For the text-containing cell, return its midpoint in (X, Y) coordinate format. 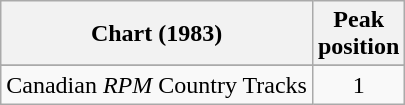
Canadian RPM Country Tracks (157, 85)
Chart (1983) (157, 34)
Peakposition (358, 34)
1 (358, 85)
